Detect which cell encompasses the target text, then output its [X, Y] center coordinate. 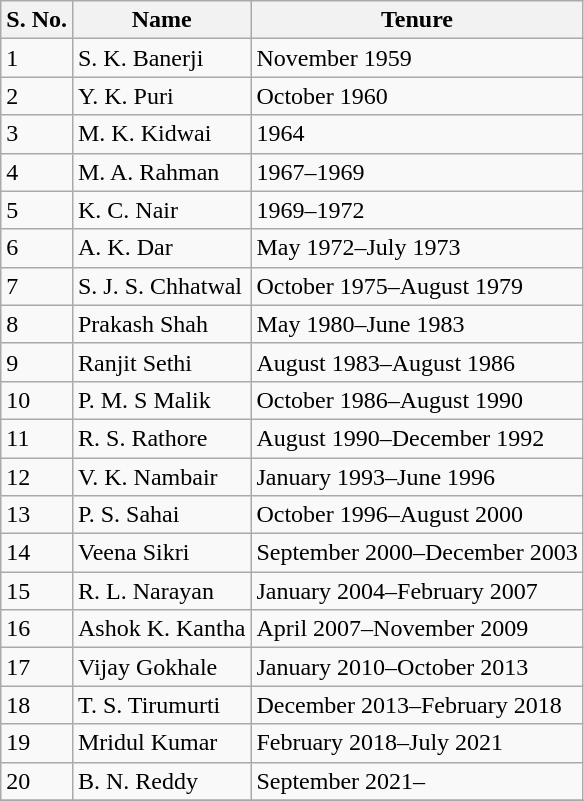
P. S. Sahai [161, 515]
Name [161, 20]
11 [37, 438]
3 [37, 134]
16 [37, 629]
Y. K. Puri [161, 96]
20 [37, 781]
1967–1969 [417, 172]
Tenure [417, 20]
S. No. [37, 20]
April 2007–November 2009 [417, 629]
V. K. Nambair [161, 477]
1 [37, 58]
Ashok K. Kantha [161, 629]
October 1975–August 1979 [417, 286]
T. S. Tirumurti [161, 705]
February 2018–July 2021 [417, 743]
R. L. Narayan [161, 591]
2 [37, 96]
August 1983–August 1986 [417, 362]
May 1972–July 1973 [417, 248]
13 [37, 515]
K. C. Nair [161, 210]
7 [37, 286]
January 2004–February 2007 [417, 591]
19 [37, 743]
M. A. Rahman [161, 172]
15 [37, 591]
4 [37, 172]
M. K. Kidwai [161, 134]
P. M. S Malik [161, 400]
August 1990–December 1992 [417, 438]
9 [37, 362]
Ranjit Sethi [161, 362]
8 [37, 324]
May 1980–June 1983 [417, 324]
Mridul Kumar [161, 743]
1964 [417, 134]
1969–1972 [417, 210]
B. N. Reddy [161, 781]
5 [37, 210]
18 [37, 705]
September 2000–December 2003 [417, 553]
October 1960 [417, 96]
A. K. Dar [161, 248]
S. K. Banerji [161, 58]
Vijay Gokhale [161, 667]
October 1996–August 2000 [417, 515]
17 [37, 667]
December 2013–February 2018 [417, 705]
S. J. S. Chhatwal [161, 286]
January 2010–October 2013 [417, 667]
6 [37, 248]
October 1986–August 1990 [417, 400]
14 [37, 553]
Veena Sikri [161, 553]
10 [37, 400]
12 [37, 477]
November 1959 [417, 58]
Prakash Shah [161, 324]
September 2021– [417, 781]
January 1993–June 1996 [417, 477]
R. S. Rathore [161, 438]
